Capture the cell that displays the provided text and extract its [X, Y] central coordinate. 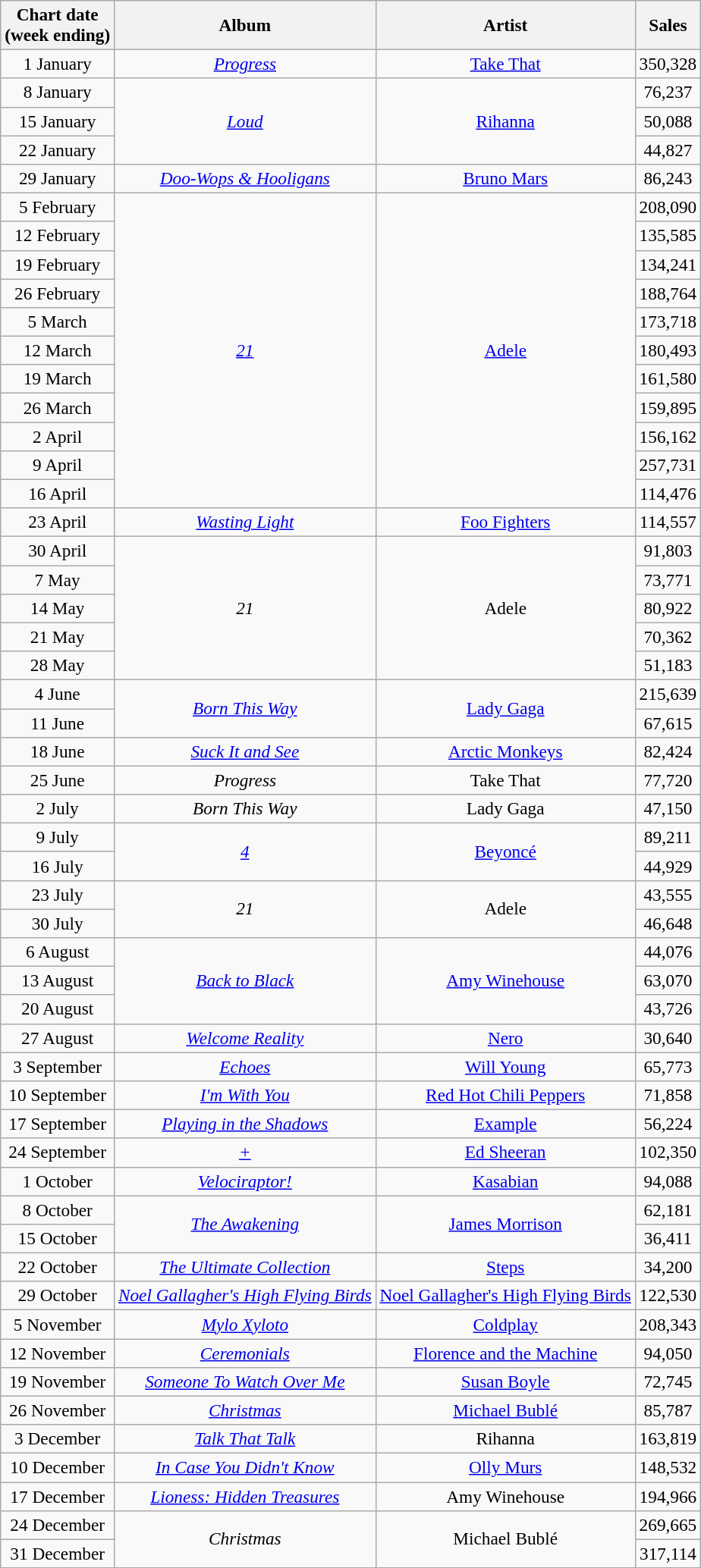
1 October [58, 1181]
19 November [58, 1381]
15 January [58, 121]
317,114 [668, 1554]
159,895 [668, 407]
5 March [58, 321]
Suck It and See [246, 751]
17 September [58, 1124]
Red Hot Chili Peppers [505, 1095]
26 November [58, 1410]
26 February [58, 293]
215,639 [668, 694]
Back to Black [246, 980]
16 April [58, 494]
80,922 [668, 608]
22 October [58, 1267]
13 August [58, 980]
12 March [58, 350]
188,764 [668, 293]
73,771 [668, 579]
16 July [58, 866]
Doo-Wops & Hooligans [246, 178]
67,615 [668, 723]
208,090 [668, 207]
173,718 [668, 321]
257,731 [668, 465]
34,200 [668, 1267]
25 June [58, 780]
20 August [58, 1009]
Sales [668, 24]
43,726 [668, 1009]
135,585 [668, 236]
76,237 [668, 93]
Velociraptor! [246, 1181]
24 December [58, 1525]
24 September [58, 1152]
Will Young [505, 1066]
18 June [58, 751]
28 May [58, 665]
8 October [58, 1209]
The Awakening [246, 1224]
Album [246, 24]
Ed Sheeran [505, 1152]
2 July [58, 808]
71,858 [668, 1095]
Nero [505, 1038]
Ceremonials [246, 1353]
14 May [58, 608]
21 May [58, 637]
114,557 [668, 522]
194,966 [668, 1496]
63,070 [668, 980]
22 January [58, 149]
44,929 [668, 866]
4 [246, 851]
9 April [58, 465]
Lioness: Hidden Treasures [246, 1496]
94,050 [668, 1353]
James Morrison [505, 1224]
Mylo Xyloto [246, 1324]
46,648 [668, 923]
3 December [58, 1439]
Talk That Talk [246, 1439]
Bruno Mars [505, 178]
94,088 [668, 1181]
Chart date(week ending) [58, 24]
70,362 [668, 637]
44,827 [668, 149]
163,819 [668, 1439]
30,640 [668, 1038]
62,181 [668, 1209]
7 May [58, 579]
15 October [58, 1238]
Susan Boyle [505, 1381]
I'm With You [246, 1095]
In Case You Didn't Know [246, 1467]
50,088 [668, 121]
208,343 [668, 1324]
27 August [58, 1038]
The Ultimate Collection [246, 1267]
12 February [58, 236]
269,665 [668, 1525]
Florence and the Machine [505, 1353]
Coldplay [505, 1324]
Welcome Reality [246, 1038]
30 July [58, 923]
31 December [58, 1554]
Beyoncé [505, 851]
43,555 [668, 895]
10 September [58, 1095]
4 June [58, 694]
Someone To Watch Over Me [246, 1381]
2 April [58, 436]
Arctic Monkeys [505, 751]
Echoes [246, 1066]
44,076 [668, 952]
23 July [58, 895]
114,476 [668, 494]
1 January [58, 64]
19 March [58, 379]
77,720 [668, 780]
11 June [58, 723]
3 September [58, 1066]
29 January [58, 178]
Artist [505, 24]
102,350 [668, 1152]
8 January [58, 93]
26 March [58, 407]
19 February [58, 265]
51,183 [668, 665]
29 October [58, 1296]
5 February [58, 207]
180,493 [668, 350]
122,530 [668, 1296]
Foo Fighters [505, 522]
Playing in the Shadows [246, 1124]
156,162 [668, 436]
Kasabian [505, 1181]
Loud [246, 121]
9 July [58, 837]
350,328 [668, 64]
148,532 [668, 1467]
+ [246, 1152]
161,580 [668, 379]
23 April [58, 522]
Example [505, 1124]
Steps [505, 1267]
6 August [58, 952]
56,224 [668, 1124]
12 November [58, 1353]
85,787 [668, 1410]
82,424 [668, 751]
91,803 [668, 550]
17 December [58, 1496]
30 April [58, 550]
65,773 [668, 1066]
86,243 [668, 178]
47,150 [668, 808]
5 November [58, 1324]
72,745 [668, 1381]
134,241 [668, 265]
Olly Murs [505, 1467]
10 December [58, 1467]
Wasting Light [246, 522]
89,211 [668, 837]
36,411 [668, 1238]
